Pinpoint the cell where the given text exists, returning its (x, y) midpoint coordinate. 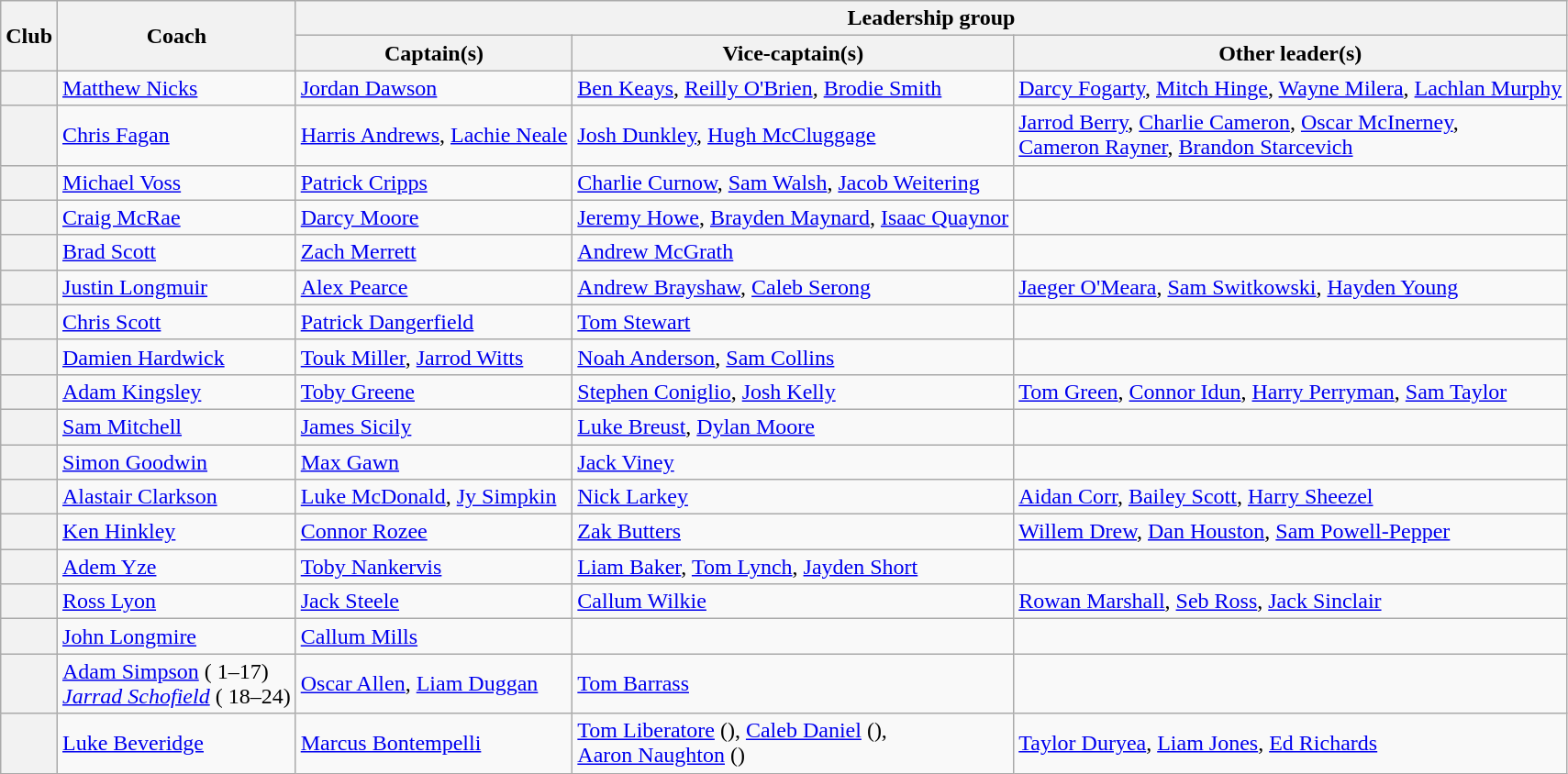
Tom Liberatore (), Caleb Daniel (),Aaron Naughton () (793, 743)
Adam Simpson ( 1–17)Jarrad Schofield ( 18–24) (177, 684)
Tom Green, Connor Idun, Harry Perryman, Sam Taylor (1290, 392)
Ross Lyon (177, 602)
Other leader(s) (1290, 53)
Ken Hinkley (177, 532)
Captain(s) (434, 53)
Alastair Clarkson (177, 497)
Sam Mitchell (177, 426)
Darcy Moore (434, 217)
Damien Hardwick (177, 357)
Patrick Cripps (434, 182)
Ben Keays, Reilly O'Brien, Brodie Smith (793, 88)
Callum Mills (434, 636)
Chris Fagan (177, 136)
Jarrod Berry, Charlie Cameron, Oscar McInerney,Cameron Rayner, Brandon Starcevich (1290, 136)
Nick Larkey (793, 497)
Toby Greene (434, 392)
James Sicily (434, 426)
Jack Steele (434, 602)
Adam Kingsley (177, 392)
Alex Pearce (434, 287)
Andrew Brayshaw, Caleb Serong (793, 287)
Michael Voss (177, 182)
Patrick Dangerfield (434, 322)
John Longmire (177, 636)
Zach Merrett (434, 252)
Charlie Curnow, Sam Walsh, Jacob Weitering (793, 182)
Taylor Duryea, Liam Jones, Ed Richards (1290, 743)
Matthew Nicks (177, 88)
Toby Nankervis (434, 567)
Connor Rozee (434, 532)
Adem Yze (177, 567)
Luke Breust, Dylan Moore (793, 426)
Tom Barrass (793, 684)
Jaeger O'Meara, Sam Switkowski, Hayden Young (1290, 287)
Willem Drew, Dan Houston, Sam Powell-Pepper (1290, 532)
Harris Andrews, Lachie Neale (434, 136)
Liam Baker, Tom Lynch, Jayden Short (793, 567)
Chris Scott (177, 322)
Max Gawn (434, 461)
Luke Beveridge (177, 743)
Club (29, 36)
Stephen Coniglio, Josh Kelly (793, 392)
Noah Anderson, Sam Collins (793, 357)
Darcy Fogarty, Mitch Hinge, Wayne Milera, Lachlan Murphy (1290, 88)
Callum Wilkie (793, 602)
Jeremy Howe, Brayden Maynard, Isaac Quaynor (793, 217)
Rowan Marshall, Seb Ross, Jack Sinclair (1290, 602)
Touk Miller, Jarrod Witts (434, 357)
Josh Dunkley, Hugh McCluggage (793, 136)
Vice-captain(s) (793, 53)
Jack Viney (793, 461)
Andrew McGrath (793, 252)
Brad Scott (177, 252)
Aidan Corr, Bailey Scott, Harry Sheezel (1290, 497)
Craig McRae (177, 217)
Luke McDonald, Jy Simpkin (434, 497)
Marcus Bontempelli (434, 743)
Zak Butters (793, 532)
Jordan Dawson (434, 88)
Oscar Allen, Liam Duggan (434, 684)
Leadership group (931, 18)
Tom Stewart (793, 322)
Coach (177, 36)
Justin Longmuir (177, 287)
Simon Goodwin (177, 461)
